Extract the (x, y) coordinate from the center of the cell holding the provided text.  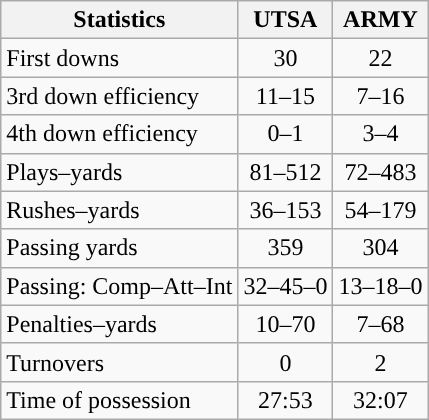
ARMY (380, 20)
10–70 (286, 324)
304 (380, 248)
359 (286, 248)
27:53 (286, 400)
Plays–yards (120, 172)
72–483 (380, 172)
Passing yards (120, 248)
81–512 (286, 172)
30 (286, 58)
3–4 (380, 134)
Penalties–yards (120, 324)
Turnovers (120, 362)
54–179 (380, 210)
UTSA (286, 20)
Time of possession (120, 400)
36–153 (286, 210)
4th down efficiency (120, 134)
Statistics (120, 20)
Passing: Comp–Att–Int (120, 286)
7–68 (380, 324)
32:07 (380, 400)
13–18–0 (380, 286)
0–1 (286, 134)
11–15 (286, 96)
7–16 (380, 96)
22 (380, 58)
First downs (120, 58)
3rd down efficiency (120, 96)
Rushes–yards (120, 210)
0 (286, 362)
32–45–0 (286, 286)
2 (380, 362)
